For the text-containing cell, return its midpoint in [x, y] coordinate format. 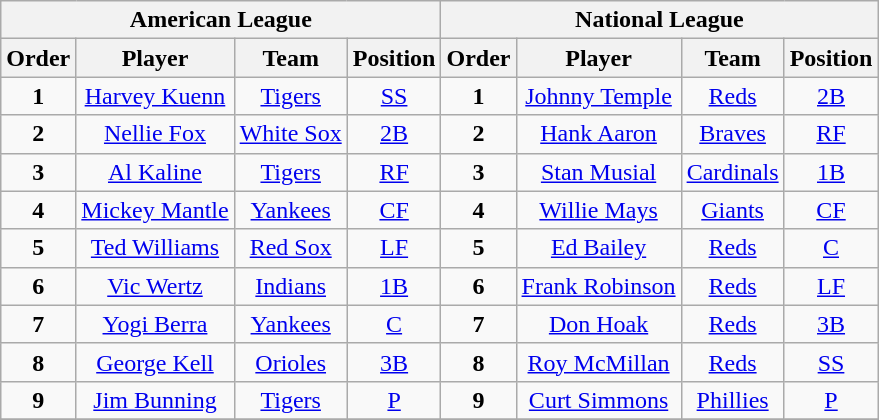
Vic Wertz [155, 286]
Mickey Mantle [155, 210]
Indians [290, 286]
George Kell [155, 362]
Harvey Kuenn [155, 96]
Orioles [290, 362]
Red Sox [290, 248]
Nellie Fox [155, 134]
Ted Williams [155, 248]
White Sox [290, 134]
Johnny Temple [598, 96]
Curt Simmons [598, 400]
National League [660, 20]
Cardinals [732, 172]
Frank Robinson [598, 286]
Ed Bailey [598, 248]
Al Kaline [155, 172]
Don Hoak [598, 324]
Braves [732, 134]
Stan Musial [598, 172]
Jim Bunning [155, 400]
Phillies [732, 400]
Willie Mays [598, 210]
Roy McMillan [598, 362]
American League [221, 20]
Hank Aaron [598, 134]
Giants [732, 210]
Yogi Berra [155, 324]
